Scan for the cell matching the given text and deliver its [x, y] coordinate at center. 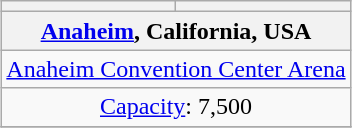
Anaheim Convention Center Arena [176, 69]
Capacity: 7,500 [176, 107]
Anaheim, California, USA [176, 31]
